For the text-containing cell, return its midpoint in (X, Y) coordinate format. 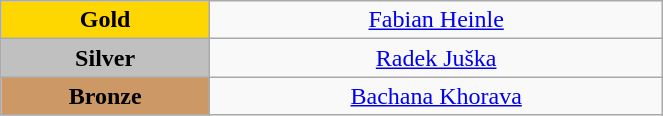
Radek Juška (436, 58)
Silver (106, 58)
Gold (106, 20)
Bronze (106, 96)
Fabian Heinle (436, 20)
Bachana Khorava (436, 96)
